Scan for the cell matching the given text and deliver its [x, y] coordinate at center. 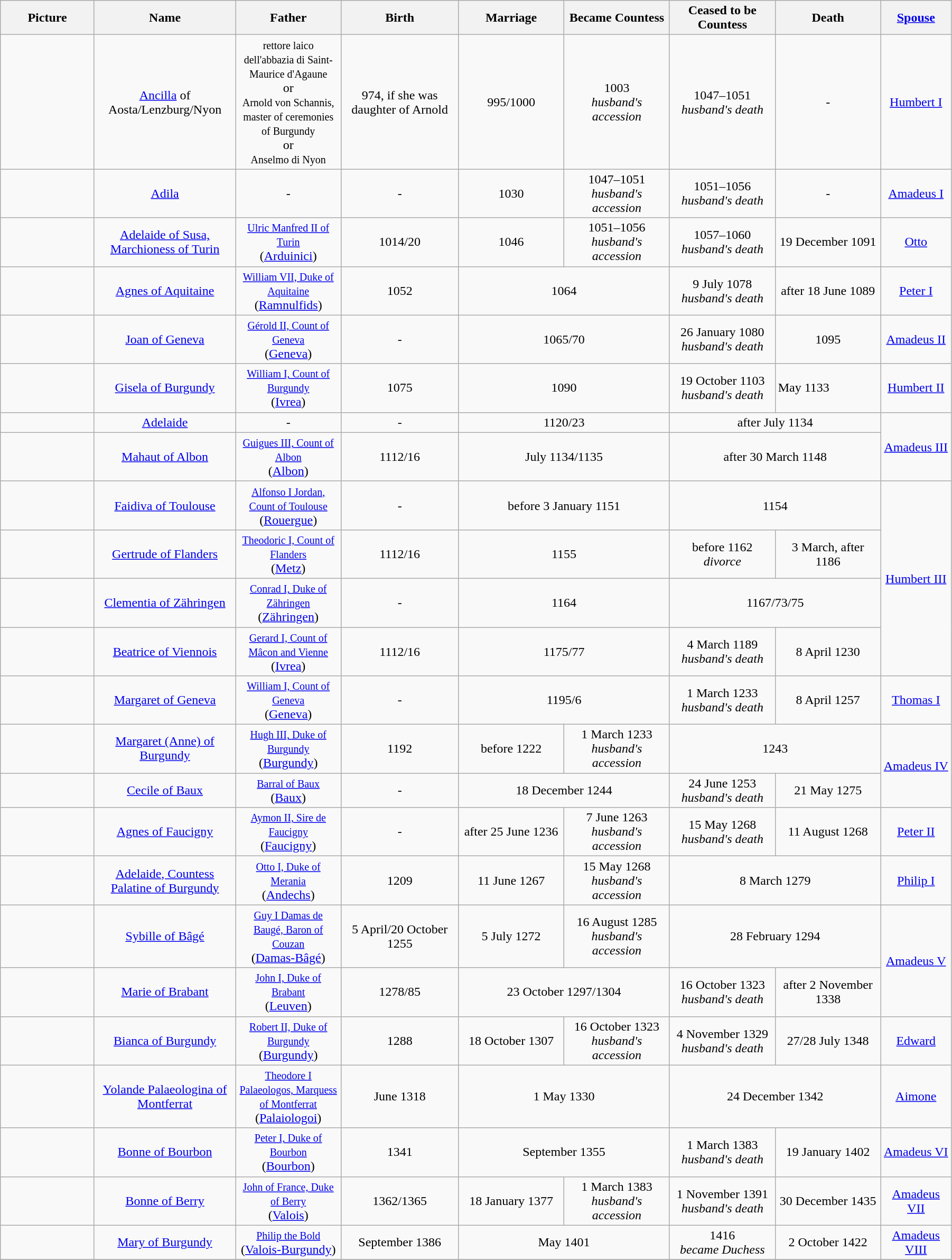
1362/1365 [400, 1201]
Ulric Manfred II of Turin(Arduinici) [288, 242]
Agnes of Aquitaine [165, 291]
Adila [165, 193]
1047–1051husband's accession [617, 193]
8 April 1230 [828, 651]
1 March 1233husband's death [722, 700]
1030 [511, 193]
May 1401 [564, 1242]
1120/23 [564, 422]
1167/73/75 [775, 603]
Thomas I [916, 700]
Gisela of Burgundy [165, 388]
Bonne of Berry [165, 1201]
7 June 1263husband's accession [617, 832]
Sybille of Bâgé [165, 937]
Guy I Damas de Baugé, Baron of Couzan (Damas-Bâgé) [288, 937]
Amadeus VII [916, 1201]
Gertrude of Flanders [165, 554]
30 December 1435 [828, 1201]
William VII, Duke of Aquitaine(Ramnulfids) [288, 291]
Bianca of Burgundy [165, 1041]
Joan of Geneva [165, 339]
Gerard I, Count of Mâcon and Vienne (Ivrea) [288, 651]
2 October 1422 [828, 1242]
1164 [564, 603]
Ancilla of Aosta/Lenzburg/Nyon [165, 102]
Birth [400, 18]
1155 [564, 554]
1154 [775, 505]
Robert II, Duke of Burgundy (Burgundy) [288, 1041]
1 May 1330 [564, 1096]
Agnes of Faucigny [165, 832]
1 March 1233husband's accession [617, 749]
June 1318 [400, 1096]
Cecile of Baux [165, 791]
Conrad I, Duke of Zähringen (Zähringen) [288, 603]
Marriage [511, 18]
24 December 1342 [775, 1096]
1003husband's accession [617, 102]
Adelaide, Countess Palatine of Burgundy [165, 881]
995/1000 [511, 102]
Amadeus III [916, 447]
16 August 1285husband's accession [617, 937]
Margaret (Anne) of Burgundy [165, 749]
1051–1056husband's accession [617, 242]
4 November 1329husband's death [722, 1041]
Became Countess [617, 18]
1416became Duchess [722, 1242]
3 March, after 1186 [828, 554]
Edward [916, 1041]
September 1386 [400, 1242]
Amadeus V [916, 961]
Death [828, 18]
Bonne of Bourbon [165, 1152]
July 1134/1135 [564, 457]
Adelaide of Susa, Marchioness of Turin [165, 242]
Peter I [916, 291]
Theodoric I, Count of Flanders (Metz) [288, 554]
16 October 1323husband's death [722, 992]
William I, Count of Burgundy(Ivrea) [288, 388]
Aymon II, Sire de Faucigny (Faucigny) [288, 832]
1209 [400, 881]
1243 [775, 749]
Mary of Burgundy [165, 1242]
rettore laico dell'abbazia di Saint-Maurice d'AgauneorArnold von Schannis, master of ceremonies of BurgundyorAnselmo di Nyon [288, 102]
Picture [48, 18]
Otto [916, 242]
Marie of Brabant [165, 992]
Guigues III, Count of Albon (Albon) [288, 457]
15 May 1268husband's accession [617, 881]
before 3 January 1151 [564, 505]
Humbert II [916, 388]
1065/70 [564, 339]
1064 [564, 291]
19 December 1091 [828, 242]
Aimone [916, 1096]
Ceased to be Countess [722, 18]
Philip the Bold(Valois-Burgundy) [288, 1242]
Father [288, 18]
9 July 1078husband's death [722, 291]
1341 [400, 1152]
18 October 1307 [511, 1041]
18 January 1377 [511, 1201]
19 January 1402 [828, 1152]
after 18 June 1089 [828, 291]
1090 [564, 388]
after 2 November 1338 [828, 992]
Peter I, Duke of Bourbon (Bourbon) [288, 1152]
John I, Duke of Brabant (Leuven) [288, 992]
Faidiva of Toulouse [165, 505]
11 August 1268 [828, 832]
Peter II [916, 832]
18 December 1244 [564, 791]
1192 [400, 749]
27/28 July 1348 [828, 1041]
4 March 1189husband's death [722, 651]
Amadeus VIII [916, 1242]
15 May 1268husband's death [722, 832]
Beatrice of Viennois [165, 651]
Barral of Baux (Baux) [288, 791]
Amadeus IV [916, 766]
974, if she was daughter of Arnold [400, 102]
1046 [511, 242]
Name [165, 18]
before 1222 [511, 749]
1052 [400, 291]
1047–1051husband's death [722, 102]
Humbert III [916, 578]
1195/6 [564, 700]
Theodore I Palaeologos, Marquess of Montferrat (Palaiologoi) [288, 1096]
8 April 1257 [828, 700]
Spouse [916, 18]
19 October 1103husband's death [722, 388]
Amadeus II [916, 339]
26 January 1080husband's death [722, 339]
before 1162divorce [722, 554]
1014/20 [400, 242]
8 March 1279 [775, 881]
William I, Count of Geneva (Geneva) [288, 700]
Amadeus VI [916, 1152]
1 March 1383husband's death [722, 1152]
1175/77 [564, 651]
5 July 1272 [511, 937]
Gérold II, Count of Geneva(Geneva) [288, 339]
Clementia of Zähringen [165, 603]
1 March 1383husband's accession [617, 1201]
Humbert I [916, 102]
23 October 1297/1304 [564, 992]
11 June 1267 [511, 881]
after 25 June 1236 [511, 832]
1057–1060husband's death [722, 242]
1 November 1391husband's death [722, 1201]
September 1355 [564, 1152]
May 1133 [828, 388]
Amadeus I [916, 193]
after 30 March 1148 [775, 457]
5 April/20 October 1255 [400, 937]
Otto I, Duke of Merania (Andechs) [288, 881]
Yolande Palaeologina of Montferrat [165, 1096]
1095 [828, 339]
after July 1134 [775, 422]
Hugh III, Duke of Burgundy (Burgundy) [288, 749]
1051–1056husband's death [722, 193]
24 June 1253husband's death [722, 791]
28 February 1294 [775, 937]
Alfonso I Jordan, Count of Toulouse(Rouergue) [288, 505]
Mahaut of Albon [165, 457]
Margaret of Geneva [165, 700]
1278/85 [400, 992]
John of France, Duke of Berry (Valois) [288, 1201]
Philip I [916, 881]
Adelaide [165, 422]
1288 [400, 1041]
1075 [400, 388]
21 May 1275 [828, 791]
16 October 1323husband's accession [617, 1041]
